Identify which cell holds the provided text, then report its (x, y) central coordinate. 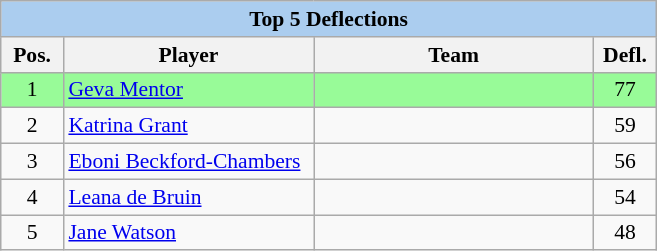
54 (626, 197)
59 (626, 126)
77 (626, 90)
Top 5 Deflections (329, 19)
Defl. (626, 55)
1 (32, 90)
48 (626, 233)
4 (32, 197)
Eboni Beckford-Chambers (188, 162)
Pos. (32, 55)
56 (626, 162)
Player (188, 55)
3 (32, 162)
Katrina Grant (188, 126)
5 (32, 233)
Geva Mentor (188, 90)
Leana de Bruin (188, 197)
Team (454, 55)
Jane Watson (188, 233)
2 (32, 126)
